For the text-containing cell, return its midpoint in (x, y) coordinate format. 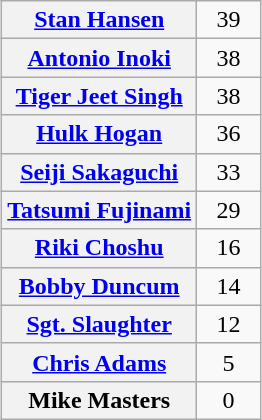
39 (229, 20)
29 (229, 210)
33 (229, 172)
Stan Hansen (100, 20)
Mike Masters (100, 400)
Sgt. Slaughter (100, 324)
14 (229, 286)
Chris Adams (100, 362)
0 (229, 400)
Tatsumi Fujinami (100, 210)
Seiji Sakaguchi (100, 172)
5 (229, 362)
Tiger Jeet Singh (100, 96)
Hulk Hogan (100, 134)
Bobby Duncum (100, 286)
Riki Choshu (100, 248)
36 (229, 134)
Antonio Inoki (100, 58)
12 (229, 324)
16 (229, 248)
